Output the (x, y) coordinate of the center of the cell containing the given text.  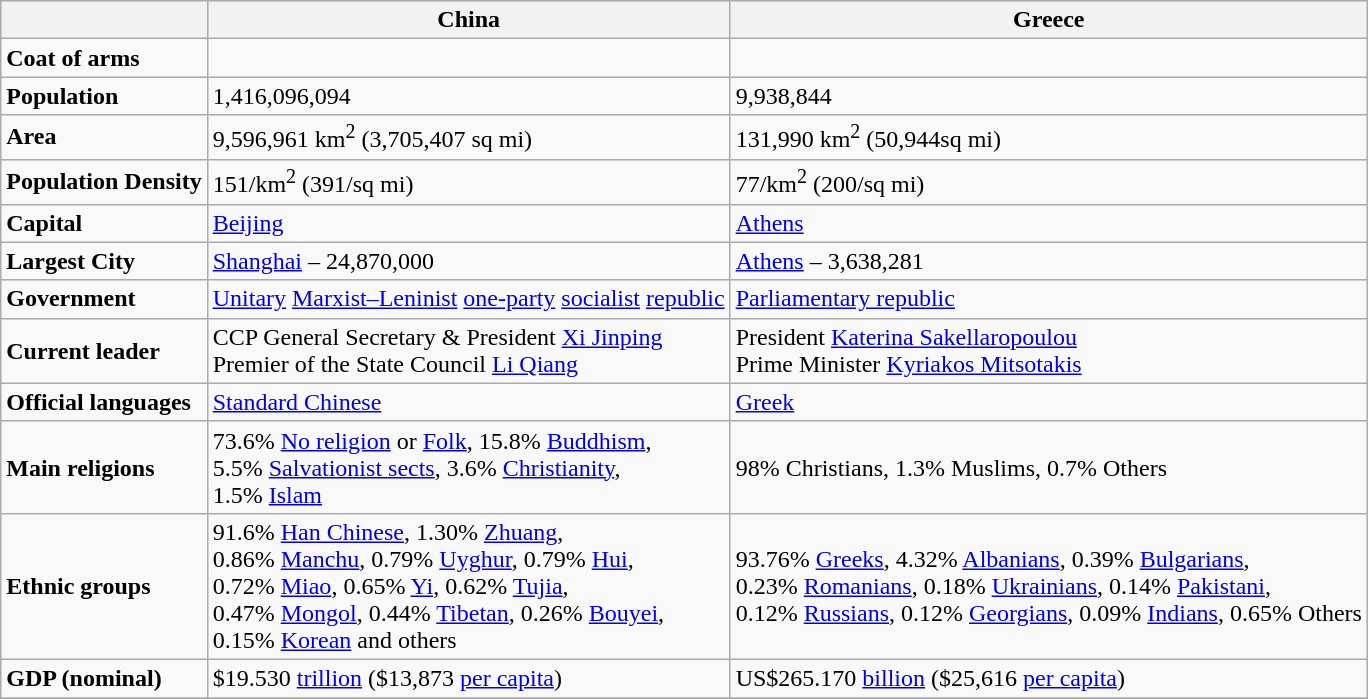
Athens (1048, 223)
9,938,844 (1048, 96)
Official languages (104, 402)
Main religions (104, 467)
Parliamentary republic (1048, 299)
Coat of arms (104, 58)
151/km2 (391/sq mi) (468, 182)
Beijing (468, 223)
Athens – 3,638,281 (1048, 261)
98% Christians, 1.3% Muslims, 0.7% Others (1048, 467)
CCP General Secretary & President Xi Jinping Premier of the State Council Li Qiang (468, 350)
1,416,096,094 (468, 96)
President Katerina Sakellaropoulou Prime Minister Kyriakos Mitsotakis (1048, 350)
GDP (nominal) (104, 678)
77/km2 (200/sq mi) (1048, 182)
Population (104, 96)
Standard Chinese (468, 402)
Capital (104, 223)
$19.530 trillion ($13,873 per capita) (468, 678)
131,990 km2 (50,944sq mi) (1048, 138)
US$265.170 billion ($25,616 per capita) (1048, 678)
Largest City (104, 261)
Current leader (104, 350)
Area (104, 138)
Government (104, 299)
China (468, 20)
Greece (1048, 20)
Greek (1048, 402)
73.6% No religion or Folk, 15.8% Buddhism, 5.5% Salvationist sects, 3.6% Christianity, 1.5% Islam (468, 467)
9,596,961 km2 (3,705,407 sq mi) (468, 138)
Population Density (104, 182)
Unitary Marxist–Leninist one-party socialist republic (468, 299)
Shanghai – 24,870,000 (468, 261)
Ethnic groups (104, 586)
